Pinpoint the cell where the given text exists, returning its (X, Y) midpoint coordinate. 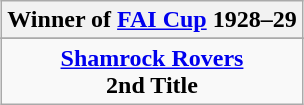
Winner of FAI Cup 1928–29 (152, 20)
Shamrock Rovers2nd Title (152, 72)
